Return [X, Y] of the center of cell containing provided text 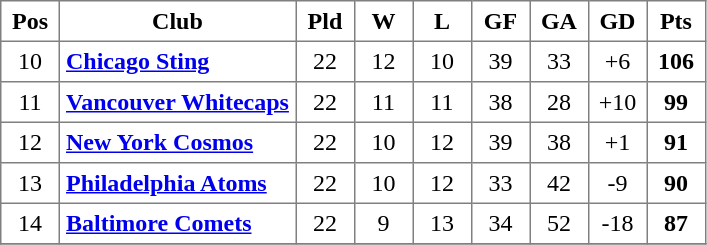
GF [500, 21]
90 [676, 183]
New York Cosmos [177, 142]
GA [559, 21]
+10 [617, 102]
106 [676, 61]
GD [617, 21]
Vancouver Whitecaps [177, 102]
Club [177, 21]
99 [676, 102]
87 [676, 223]
Philadelphia Atoms [177, 183]
-18 [617, 223]
L [442, 21]
28 [559, 102]
W [383, 21]
52 [559, 223]
-9 [617, 183]
Chicago Sting [177, 61]
Baltimore Comets [177, 223]
Pts [676, 21]
Pld [325, 21]
14 [30, 223]
34 [500, 223]
+6 [617, 61]
42 [559, 183]
9 [383, 223]
+1 [617, 142]
Pos [30, 21]
91 [676, 142]
